Identify which cell holds the provided text, then report its [X, Y] central coordinate. 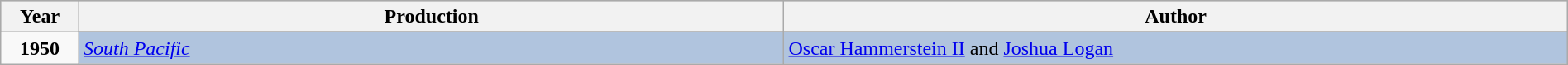
1950 [40, 48]
South Pacific [432, 48]
Oscar Hammerstein II and Joshua Logan [1176, 48]
Year [40, 17]
Author [1176, 17]
Production [432, 17]
